Locate the cell with the specified text and output its (X, Y) center coordinate. 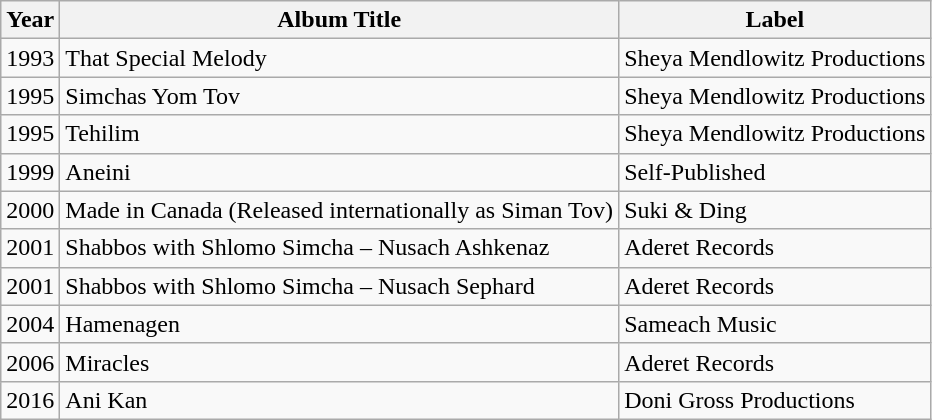
Tehilim (340, 134)
2004 (30, 324)
Hamenagen (340, 324)
Ani Kan (340, 400)
Miracles (340, 362)
Doni Gross Productions (775, 400)
Sameach Music (775, 324)
Made in Canada (Released internationally as Siman Tov) (340, 210)
1993 (30, 58)
Self-Published (775, 172)
2016 (30, 400)
1999 (30, 172)
Year (30, 20)
Simchas Yom Tov (340, 96)
Shabbos with Shlomo Simcha – Nusach Sephard (340, 286)
Shabbos with Shlomo Simcha – Nusach Ashkenaz (340, 248)
Aneini (340, 172)
Album Title (340, 20)
2000 (30, 210)
2006 (30, 362)
That Special Melody (340, 58)
Suki & Ding (775, 210)
Label (775, 20)
